Detect which cell encompasses the target text, then output its (x, y) center coordinate. 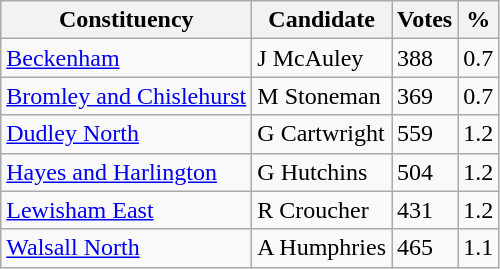
Bromley and Chislehurst (126, 96)
J McAuley (322, 58)
Constituency (126, 20)
431 (425, 210)
R Croucher (322, 210)
Lewisham East (126, 210)
559 (425, 134)
M Stoneman (322, 96)
Dudley North (126, 134)
Hayes and Harlington (126, 172)
Walsall North (126, 248)
Beckenham (126, 58)
G Cartwright (322, 134)
1.1 (478, 248)
465 (425, 248)
% (478, 20)
Votes (425, 20)
G Hutchins (322, 172)
369 (425, 96)
A Humphries (322, 248)
Candidate (322, 20)
388 (425, 58)
504 (425, 172)
